Pinpoint the cell where the given text exists, returning its (x, y) midpoint coordinate. 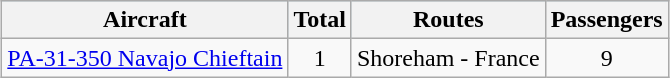
Passengers (606, 20)
Total (320, 20)
Aircraft (145, 20)
PA-31-350 Navajo Chieftain (145, 58)
9 (606, 58)
Routes (448, 20)
Shoreham - France (448, 58)
1 (320, 58)
